Determine the [x, y] coordinate at the center of the cell enclosing the given text.  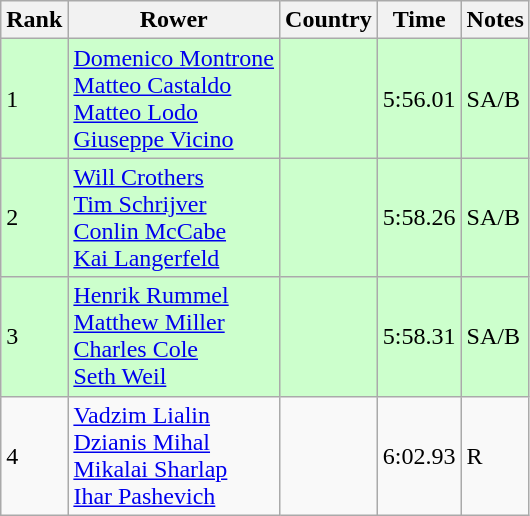
6:02.93 [419, 456]
Notes [495, 20]
Henrik RummelMatthew MillerCharles ColeSeth Weil [174, 336]
Vadzim LialinDzianis MihalMikalai SharlapIhar Pashevich [174, 456]
Domenico MontroneMatteo CastaldoMatteo LodoGiuseppe Vicino [174, 98]
Country [329, 20]
Time [419, 20]
R [495, 456]
Rank [34, 20]
5:58.26 [419, 218]
1 [34, 98]
5:58.31 [419, 336]
4 [34, 456]
3 [34, 336]
5:56.01 [419, 98]
Will CrothersTim SchrijverConlin McCabeKai Langerfeld [174, 218]
Rower [174, 20]
2 [34, 218]
